Output the [x, y] coordinate of the center of the cell containing the given text.  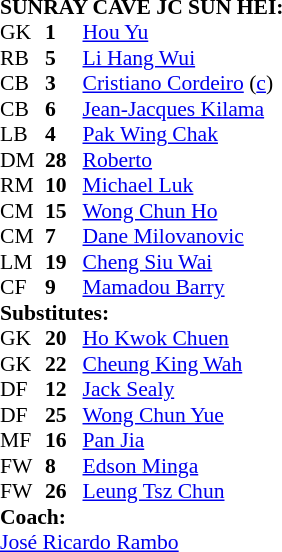
9 [64, 287]
7 [64, 237]
3 [64, 83]
RM [22, 185]
22 [64, 364]
4 [64, 135]
15 [64, 211]
20 [64, 339]
5 [64, 58]
12 [64, 389]
6 [64, 109]
LB [22, 135]
1 [64, 33]
16 [64, 441]
RB [22, 58]
DM [22, 160]
25 [64, 415]
MF [22, 441]
8 [64, 466]
CF [22, 287]
LM [22, 262]
19 [64, 262]
26 [64, 491]
28 [64, 160]
10 [64, 185]
